Find where the given text appears and provide that cell's center as (x, y) coordinate. 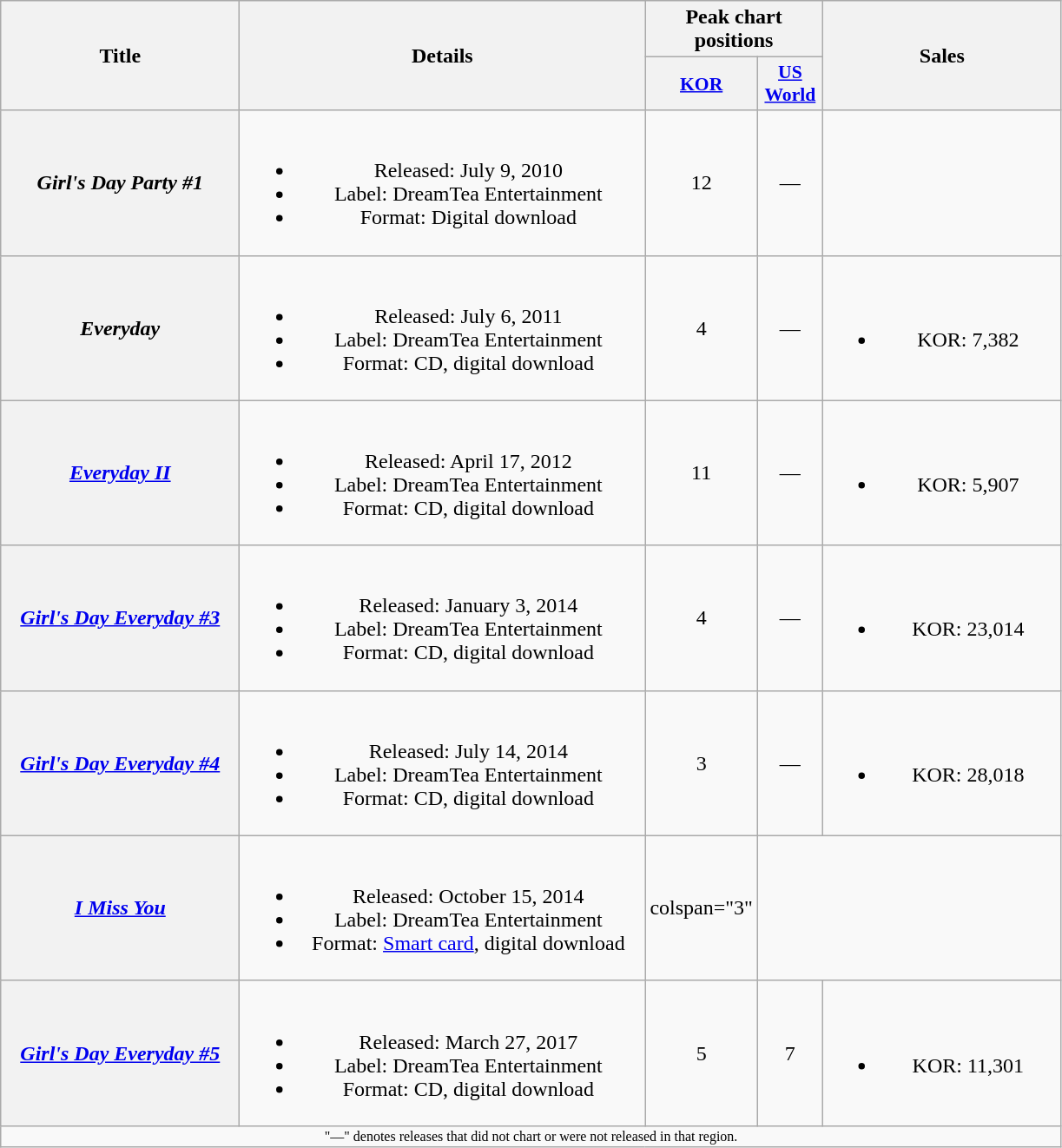
Title (120, 56)
Girl's Day Everyday #5 (120, 1052)
Girl's Day Party #1 (120, 182)
Girl's Day Everyday #4 (120, 762)
12 (702, 182)
Released: March 27, 2017Label: DreamTea EntertainmentFormat: CD, digital download (443, 1052)
11 (702, 472)
KOR: 7,382 (941, 328)
I Miss You (120, 908)
Details (443, 56)
Released: January 3, 2014Label: DreamTea EntertainmentFormat: CD, digital download (443, 618)
Released: July 14, 2014Label: DreamTea EntertainmentFormat: CD, digital download (443, 762)
KOR: 28,018 (941, 762)
KOR: 11,301 (941, 1052)
Released: July 6, 2011Label: DreamTea EntertainmentFormat: CD, digital download (443, 328)
KOR: 5,907 (941, 472)
"—" denotes releases that did not chart or were not released in that region. (531, 1136)
US World (790, 83)
Girl's Day Everyday #3 (120, 618)
Released: July 9, 2010Label: DreamTea EntertainmentFormat: Digital download (443, 182)
Everyday (120, 328)
7 (790, 1052)
Everyday II (120, 472)
3 (702, 762)
Sales (941, 56)
KOR (702, 83)
5 (702, 1052)
Released: April 17, 2012Label: DreamTea EntertainmentFormat: CD, digital download (443, 472)
Released: October 15, 2014Label: DreamTea EntertainmentFormat: Smart card, digital download (443, 908)
KOR: 23,014 (941, 618)
colspan="3" (702, 908)
Peak chart positions (734, 30)
